Detect which cell encompasses the target text, then output its (X, Y) center coordinate. 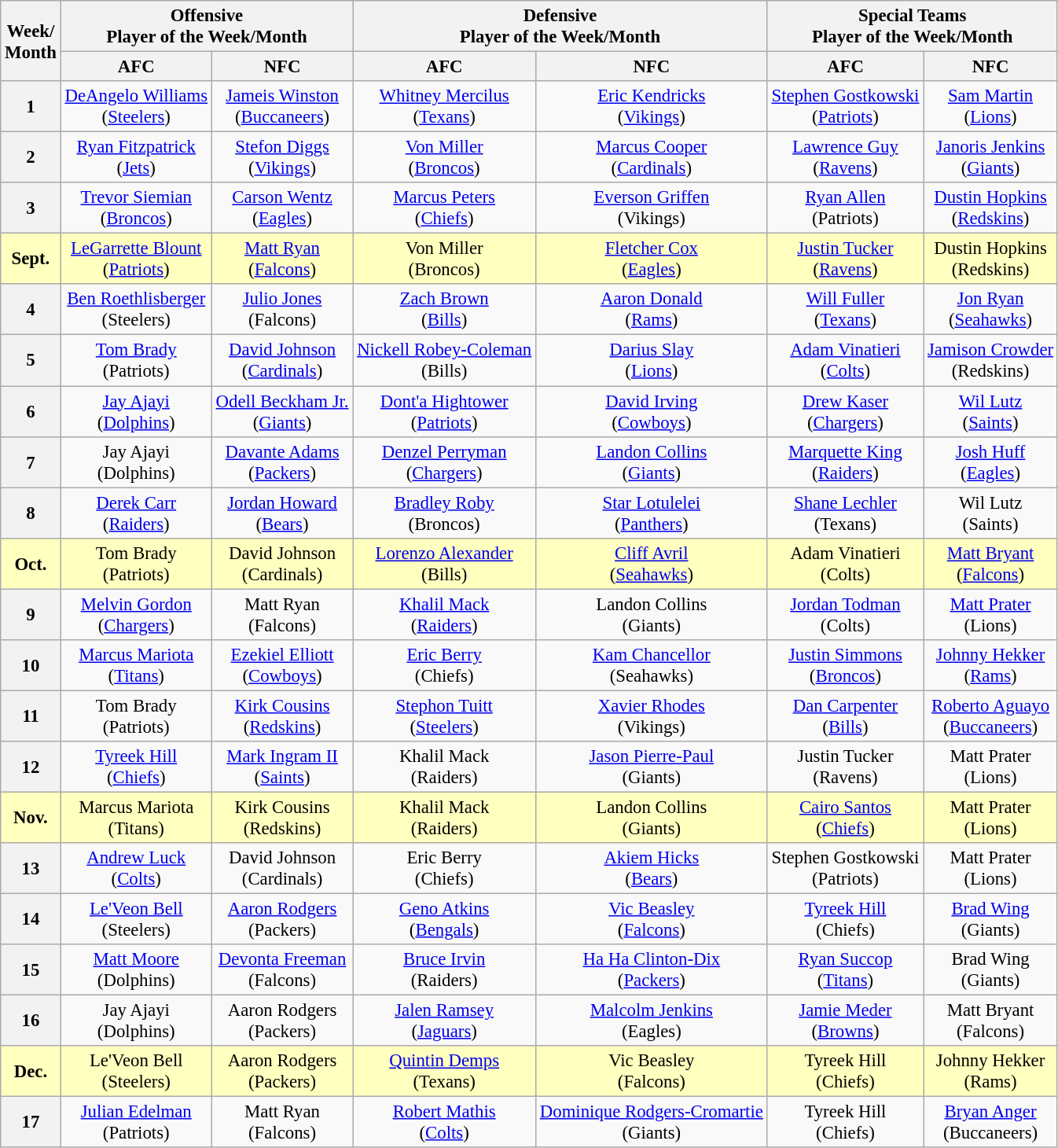
Ryan Succop(Titans) (846, 970)
5 (31, 360)
12 (31, 767)
Julian Edelman(Patriots) (136, 1123)
Dominique Rodgers-Cromartie(Giants) (651, 1123)
Stefon Diggs(Vikings) (282, 157)
Jason Pierre-Paul(Giants) (651, 767)
Jamison Crowder(Redskins) (990, 360)
Whitney Mercilus(Texans) (445, 107)
13 (31, 868)
3 (31, 208)
Cairo Santos(Chiefs) (846, 818)
6 (31, 412)
Dan Carpenter(Bills) (846, 716)
9 (31, 615)
Fletcher Cox(Eagles) (651, 259)
Jordan Howard(Bears) (282, 513)
Carson Wentz(Eagles) (282, 208)
Lorenzo Alexander(Bills) (445, 563)
15 (31, 970)
Roberto Aguayo(Buccaneers) (990, 716)
Bradley Roby(Broncos) (445, 513)
11 (31, 716)
DeAngelo Williams(Steelers) (136, 107)
Odell Beckham Jr.(Giants) (282, 412)
Ezekiel Elliott(Cowboys) (282, 665)
Aaron Donald(Rams) (651, 310)
OffensivePlayer of the Week/Month (207, 27)
Will Fuller(Texans) (846, 310)
Stephon Tuitt(Steelers) (445, 716)
Shane Lechler(Texans) (846, 513)
Marcus Cooper(Cardinals) (651, 157)
Ryan Fitzpatrick(Jets) (136, 157)
7 (31, 462)
Everson Griffen(Vikings) (651, 208)
8 (31, 513)
Devonta Freeman(Falcons) (282, 970)
Malcolm Jenkins(Eagles) (651, 1021)
Star Lotulelei(Panthers) (651, 513)
Robert Mathis(Colts) (445, 1123)
David Irving(Cowboys) (651, 412)
Denzel Perryman(Chargers) (445, 462)
14 (31, 920)
Zach Brown(Bills) (445, 310)
Julio Jones(Falcons) (282, 310)
Jon Ryan(Seahawks) (990, 310)
16 (31, 1021)
17 (31, 1123)
Special TeamsPlayer of the Week/Month (912, 27)
DefensivePlayer of the Week/Month (560, 27)
Sept. (31, 259)
Marcus Peters(Chiefs) (445, 208)
Andrew Luck(Colts) (136, 868)
Quintin Demps(Texans) (445, 1071)
Akiem Hicks(Bears) (651, 868)
Dont'a Hightower(Patriots) (445, 412)
Drew Kaser(Chargers) (846, 412)
Jamie Meder(Browns) (846, 1021)
Ben Roethlisberger(Steelers) (136, 310)
Cliff Avril(Seahawks) (651, 563)
1 (31, 107)
Bryan Anger(Buccaneers) (990, 1123)
Ha Ha Clinton-Dix(Packers) (651, 970)
Bruce Irvin(Raiders) (445, 970)
Jordan Todman(Colts) (846, 615)
Sam Martin(Lions) (990, 107)
Darius Slay(Lions) (651, 360)
2 (31, 157)
Derek Carr(Raiders) (136, 513)
Trevor Siemian(Broncos) (136, 208)
Ryan Allen(Patriots) (846, 208)
Justin Simmons(Broncos) (846, 665)
Oct. (31, 563)
Melvin Gordon(Chargers) (136, 615)
Nov. (31, 818)
LeGarrette Blount(Patriots) (136, 259)
Janoris Jenkins(Giants) (990, 157)
Eric Kendricks(Vikings) (651, 107)
Mark Ingram II(Saints) (282, 767)
4 (31, 310)
Kam Chancellor(Seahawks) (651, 665)
Nickell Robey-Coleman(Bills) (445, 360)
10 (31, 665)
Dec. (31, 1071)
Jameis Winston(Buccaneers) (282, 107)
Lawrence Guy(Ravens) (846, 157)
Matt Moore(Dolphins) (136, 970)
Davante Adams(Packers) (282, 462)
Marquette King(Raiders) (846, 462)
Josh Huff(Eagles) (990, 462)
Jalen Ramsey(Jaguars) (445, 1021)
Week/Month (31, 41)
Xavier Rhodes(Vikings) (651, 716)
Geno Atkins(Bengals) (445, 920)
